Detect which cell encompasses the target text, then output its (x, y) center coordinate. 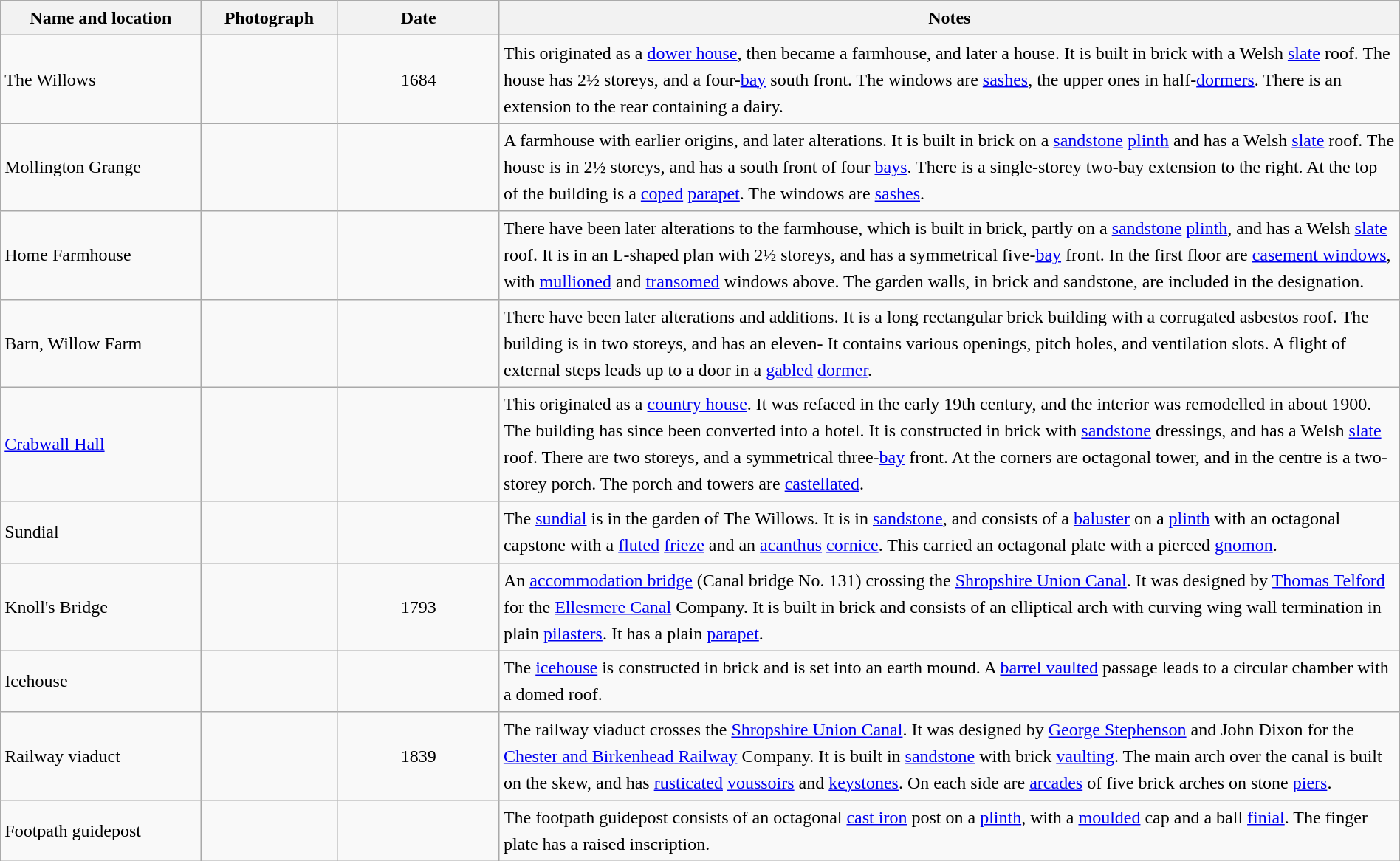
Crabwall Hall (100, 445)
Photograph (269, 18)
The icehouse is constructed in brick and is set into an earth mound. A barrel vaulted passage leads to a circular chamber with a domed roof. (950, 681)
Date (418, 18)
Mollington Grange (100, 167)
1839 (418, 756)
Barn, Willow Farm (100, 343)
1793 (418, 607)
Icehouse (100, 681)
Notes (950, 18)
Name and location (100, 18)
The Willows (100, 80)
Footpath guidepost (100, 830)
Railway viaduct (100, 756)
Sundial (100, 532)
1684 (418, 80)
Knoll's Bridge (100, 607)
Home Farmhouse (100, 255)
